Detect which cell encompasses the target text, then output its (X, Y) center coordinate. 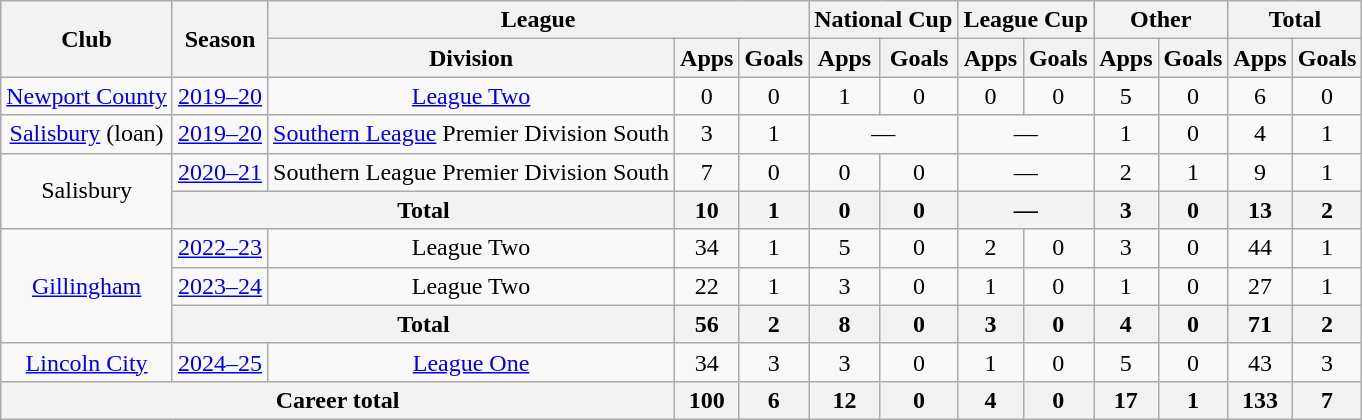
17 (1126, 400)
9 (1260, 172)
2022–23 (220, 248)
2024–25 (220, 362)
8 (845, 324)
56 (707, 324)
Lincoln City (87, 362)
Gillingham (87, 286)
22 (707, 286)
12 (845, 400)
Salisbury (87, 191)
Other (1161, 20)
League One (472, 362)
National Cup (884, 20)
Career total (338, 400)
2023–24 (220, 286)
Club (87, 39)
13 (1260, 210)
133 (1260, 400)
10 (707, 210)
League Cup (1026, 20)
100 (707, 400)
Newport County (87, 96)
League (538, 20)
44 (1260, 248)
Division (472, 58)
27 (1260, 286)
Salisbury (loan) (87, 134)
2020–21 (220, 172)
71 (1260, 324)
Season (220, 39)
43 (1260, 362)
